Find where the given text appears and provide that cell's center as (X, Y) coordinate. 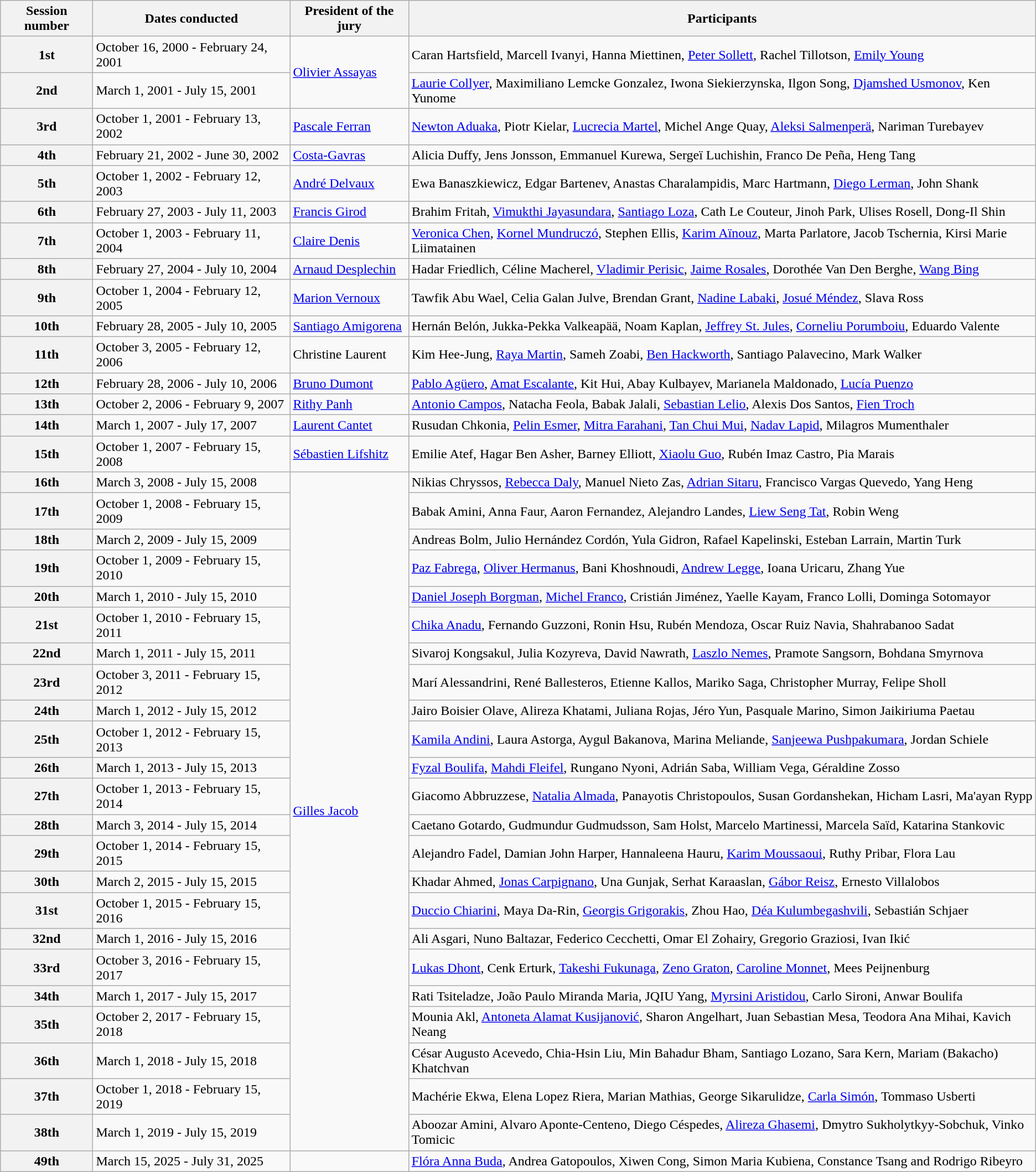
Session number (46, 19)
February 27, 2004 - July 10, 2004 (191, 269)
6th (46, 212)
Paz Fabrega, Oliver Hermanus, Bani Khoshnoudi, Andrew Legge, Ioana Uricaru, Zhang Yue (722, 568)
October 3, 2016 - February 15, 2017 (191, 967)
October 1, 2015 - February 15, 2016 (191, 911)
March 1, 2013 - July 15, 2013 (191, 767)
César Augusto Acevedo, Chia-Hsin Liu, Min Bahadur Bham, Santiago Lozano, Sara Kern, Mariam (Bakacho) Khatchvan (722, 1060)
24th (46, 711)
Francis Girod (349, 212)
7th (46, 240)
32nd (46, 939)
23rd (46, 682)
9th (46, 298)
Chika Anadu, Fernando Guzzoni, Ronin Hsu, Rubén Mendoza, Oscar Ruiz Navia, Shahrabanoo Sadat (722, 625)
30th (46, 882)
October 1, 2009 - February 15, 2010 (191, 568)
March 1, 2017 - July 15, 2017 (191, 996)
21st (46, 625)
October 3, 2011 - February 15, 2012 (191, 682)
October 2, 2006 - February 9, 2007 (191, 405)
October 1, 2004 - February 12, 2005 (191, 298)
March 1, 2016 - July 15, 2016 (191, 939)
Dates conducted (191, 19)
49th (46, 1161)
Rati Tsiteladze, João Paulo Miranda Maria, JQIU Yang, Myrsini Aristidou, Carlo Sironi, Anwar Boulifa (722, 996)
March 1, 2018 - July 15, 2018 (191, 1060)
Duccio Chiarini, Maya Da-Rin, Georgis Grigorakis, Zhou Hao, Déa Kulumbegashvili, Sebastián Schjaer (722, 911)
Pascale Ferran (349, 126)
Santiago Amigorena (349, 326)
March 1, 2011 - July 15, 2011 (191, 654)
March 1, 2001 - July 15, 2001 (191, 91)
Hernán Belón, Jukka-Pekka Valkeapää, Noam Kaplan, Jeffrey St. Jules, Corneliu Porumboiu, Eduardo Valente (722, 326)
Emilie Atef, Hagar Ben Asher, Barney Elliott, Xiaolu Guo, Rubén Imaz Castro, Pia Marais (722, 454)
Lukas Dhont, Cenk Erturk, Takeshi Fukunaga, Zeno Graton, Caroline Monnet, Mees Peijnenburg (722, 967)
October 1, 2002 - February 12, 2003 (191, 184)
Veronica Chen, Kornel Mundruczó, Stephen Ellis, Karim Aïnouz, Marta Parlatore, Jacob Tschernia, Kirsi Marie Liimatainen (722, 240)
Pablo Agüero, Amat Escalante, Kit Hui, Abay Kulbayev, Marianela Maldonado, Lucía Puenzo (722, 383)
October 1, 2001 - February 13, 2002 (191, 126)
Hadar Friedlich, Céline Macherel, Vladimir Perisic, Jaime Rosales, Dorothée Van Den Berghe, Wang Bing (722, 269)
October 1, 2010 - February 15, 2011 (191, 625)
22nd (46, 654)
Daniel Joseph Borgman, Michel Franco, Cristián Jiménez, Yaelle Kayam, Franco Lolli, Dominga Sotomayor (722, 597)
3rd (46, 126)
March 2, 2015 - July 15, 2015 (191, 882)
1st (46, 54)
President of the jury (349, 19)
33rd (46, 967)
March 2, 2009 - July 15, 2009 (191, 540)
Costa-Gavras (349, 155)
October 1, 2014 - February 15, 2015 (191, 853)
Flóra Anna Buda, Andrea Gatopoulos, Xiwen Cong, Simon Maria Kubiena, Constance Tsang and Rodrigo Ribeyro (722, 1161)
February 27, 2003 - July 11, 2003 (191, 212)
February 28, 2005 - July 10, 2005 (191, 326)
October 1, 2008 - February 15, 2009 (191, 511)
Giacomo Abbruzzese, Natalia Almada, Panayotis Christopoulos, Susan Gordanshekan, Hicham Lasri, Ma'ayan Rypp (722, 796)
Babak Amini, Anna Faur, Aaron Fernandez, Alejandro Landes, Liew Seng Tat, Robin Weng (722, 511)
March 15, 2025 - July 31, 2025 (191, 1161)
October 1, 2012 - February 15, 2013 (191, 739)
Newton Aduaka, Piotr Kielar, Lucrecia Martel, Michel Ange Quay, Aleksi Salmenperä, Nariman Turebayev (722, 126)
27th (46, 796)
André Delvaux (349, 184)
19th (46, 568)
March 3, 2008 - July 15, 2008 (191, 483)
March 1, 2019 - July 15, 2019 (191, 1132)
Alejandro Fadel, Damian John Harper, Hannaleena Hauru, Karim Moussaoui, Ruthy Pribar, Flora Lau (722, 853)
Rusudan Chkonia, Pelin Esmer, Mitra Farahani, Tan Chui Mui, Nadav Lapid, Milagros Mumenthaler (722, 426)
October 2, 2017 - February 15, 2018 (191, 1025)
Aboozar Amini, Alvaro Aponte-Centeno, Diego Céspedes, Alireza Ghasemi, Dmytro Sukholytkyy-Sobchuk, Vinko Tomicic (722, 1132)
October 1, 2003 - February 11, 2004 (191, 240)
16th (46, 483)
Marí Alessandrini, René Ballesteros, Etienne Kallos, Mariko Saga, Christopher Murray, Felipe Sholl (722, 682)
Nikias Chryssos, Rebecca Daly, Manuel Nieto Zas, Adrian Sitaru, Francisco Vargas Quevedo, Yang Heng (722, 483)
Antonio Campos, Natacha Feola, Babak Jalali, Sebastian Lelio, Alexis Dos Santos, Fien Troch (722, 405)
Fyzal Boulifa, Mahdi Fleifel, Rungano Nyoni, Adrián Saba, William Vega, Géraldine Zosso (722, 767)
Caran Hartsfield, Marcell Ivanyi, Hanna Miettinen, Peter Sollett, Rachel Tillotson, Emily Young (722, 54)
Arnaud Desplechin (349, 269)
Kamila Andini, Laura Astorga, Aygul Bakanova, Marina Meliande, Sanjeewa Pushpakumara, Jordan Schiele (722, 739)
Christine Laurent (349, 354)
February 28, 2006 - July 10, 2006 (191, 383)
Khadar Ahmed, Jonas Carpignano, Una Gunjak, Serhat Karaaslan, Gábor Reisz, Ernesto Villalobos (722, 882)
March 1, 2012 - July 15, 2012 (191, 711)
10th (46, 326)
February 21, 2002 - June 30, 2002 (191, 155)
Alicia Duffy, Jens Jonsson, Emmanuel Kurewa, Sergeï Luchishin, Franco De Peña, Heng Tang (722, 155)
Machérie Ekwa, Elena Lopez Riera, Marian Mathias, George Sikarulidze, Carla Simón, Tommaso Usberti (722, 1097)
8th (46, 269)
17th (46, 511)
Caetano Gotardo, Gudmundur Gudmudsson, Sam Holst, Marcelo Martinessi, Marcela Saïd, Katarina Stankovic (722, 825)
March 3, 2014 - July 15, 2014 (191, 825)
25th (46, 739)
38th (46, 1132)
34th (46, 996)
15th (46, 454)
Tawfik Abu Wael, Celia Galan Julve, Brendan Grant, Nadine Labaki, Josué Méndez, Slava Ross (722, 298)
Olivier Assayas (349, 72)
29th (46, 853)
Mounia Akl, Antoneta Alamat Kusijanović, Sharon Angelhart, Juan Sebastian Mesa, Teodora Ana Mihai, Kavich Neang (722, 1025)
12th (46, 383)
Ewa Banaszkiewicz, Edgar Bartenev, Anastas Charalampidis, Marc Hartmann, Diego Lerman, John Shank (722, 184)
Sivaroj Kongsakul, Julia Kozyreva, David Nawrath, Laszlo Nemes, Pramote Sangsorn, Bohdana Smyrnova (722, 654)
October 16, 2000 - February 24, 2001 (191, 54)
14th (46, 426)
Jairo Boisier Olave, Alireza Khatami, Juliana Rojas, Jéro Yun, Pasquale Marino, Simon Jaikiriuma Paetau (722, 711)
Participants (722, 19)
Gilles Jacob (349, 811)
March 1, 2010 - July 15, 2010 (191, 597)
Laurie Collyer, Maximiliano Lemcke Gonzalez, Iwona Siekierzynska, Ilgon Song, Djamshed Usmonov, Ken Yunome (722, 91)
18th (46, 540)
31st (46, 911)
Sébastien Lifshitz (349, 454)
2nd (46, 91)
Kim Hee-Jung, Raya Martin, Sameh Zoabi, Ben Hackworth, Santiago Palavecino, Mark Walker (722, 354)
Bruno Dumont (349, 383)
5th (46, 184)
October 1, 2013 - February 15, 2014 (191, 796)
37th (46, 1097)
October 3, 2005 - February 12, 2006 (191, 354)
35th (46, 1025)
36th (46, 1060)
28th (46, 825)
Marion Vernoux (349, 298)
11th (46, 354)
Laurent Cantet (349, 426)
October 1, 2007 - February 15, 2008 (191, 454)
Brahim Fritah, Vimukthi Jayasundara, Santiago Loza, Cath Le Couteur, Jinoh Park, Ulises Rosell, Dong-Il Shin (722, 212)
4th (46, 155)
26th (46, 767)
Ali Asgari, Nuno Baltazar, Federico Cecchetti, Omar El Zohairy, Gregorio Graziosi, Ivan Ikić (722, 939)
Rithy Panh (349, 405)
March 1, 2007 - July 17, 2007 (191, 426)
October 1, 2018 - February 15, 2019 (191, 1097)
Claire Denis (349, 240)
20th (46, 597)
13th (46, 405)
Andreas Bolm, Julio Hernández Cordón, Yula Gidron, Rafael Kapelinski, Esteban Larrain, Martin Turk (722, 540)
